Detect which cell encompasses the target text, then output its (X, Y) center coordinate. 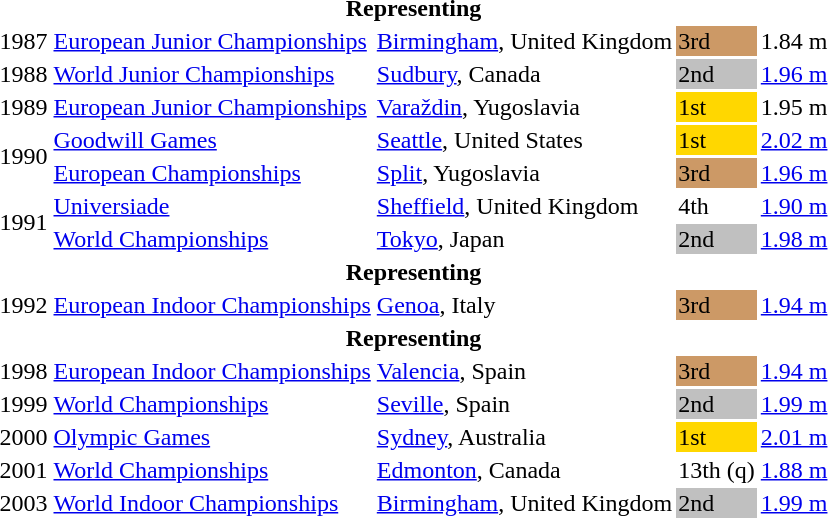
Universiade (212, 206)
Edmonton, Canada (524, 470)
Genoa, Italy (524, 305)
Seattle, United States (524, 140)
Sudbury, Canada (524, 74)
Varaždin, Yugoslavia (524, 107)
Goodwill Games (212, 140)
European Championships (212, 173)
Tokyo, Japan (524, 239)
Seville, Spain (524, 404)
13th (q) (717, 470)
Valencia, Spain (524, 371)
Olympic Games (212, 437)
World Junior Championships (212, 74)
World Indoor Championships (212, 503)
4th (717, 206)
Sheffield, United Kingdom (524, 206)
Sydney, Australia (524, 437)
Split, Yugoslavia (524, 173)
